Pinpoint the cell where the given text exists, returning its (x, y) midpoint coordinate. 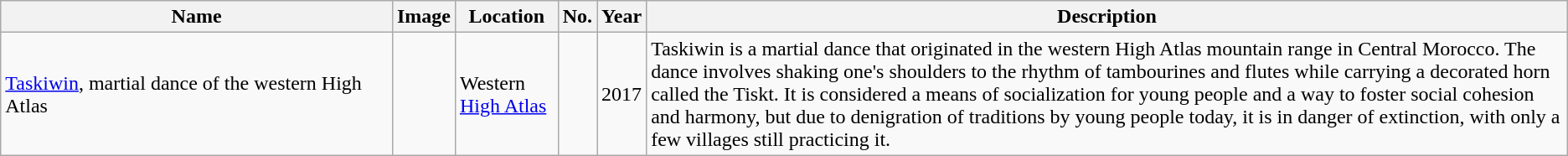
Western High Atlas (506, 94)
2017 (622, 94)
Taskiwin, martial dance of the western High Atlas (197, 94)
Location (506, 17)
Name (197, 17)
Image (424, 17)
Year (622, 17)
Description (1107, 17)
No. (577, 17)
